Capture the cell that displays the provided text and extract its (X, Y) central coordinate. 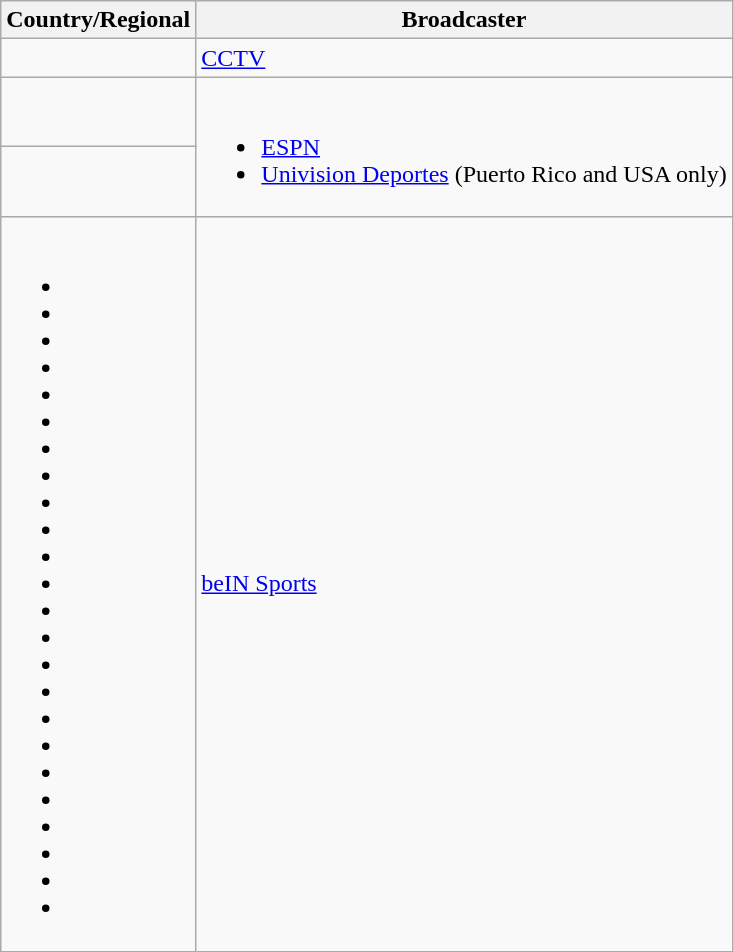
Broadcaster (464, 20)
ESPNUnivision Deportes (Puerto Rico and USA only) (464, 147)
Country/Regional (98, 20)
beIN Sports (464, 584)
CCTV (464, 58)
